Detect which cell encompasses the target text, then output its (X, Y) center coordinate. 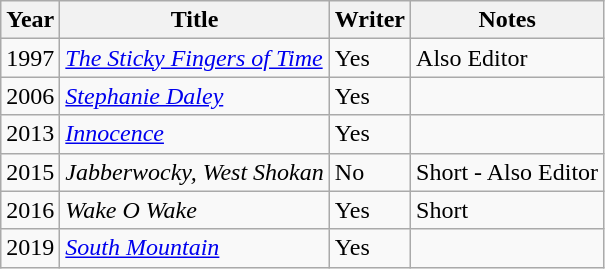
2013 (30, 134)
Jabberwocky, West Shokan (194, 172)
South Mountain (194, 248)
1997 (30, 58)
Short - Also Editor (508, 172)
2006 (30, 96)
No (370, 172)
2016 (30, 210)
2019 (30, 248)
Wake O Wake (194, 210)
Short (508, 210)
Year (30, 20)
Innocence (194, 134)
Stephanie Daley (194, 96)
Notes (508, 20)
Writer (370, 20)
Title (194, 20)
2015 (30, 172)
Also Editor (508, 58)
The Sticky Fingers of Time (194, 58)
